Scan for the cell matching the given text and deliver its [X, Y] coordinate at center. 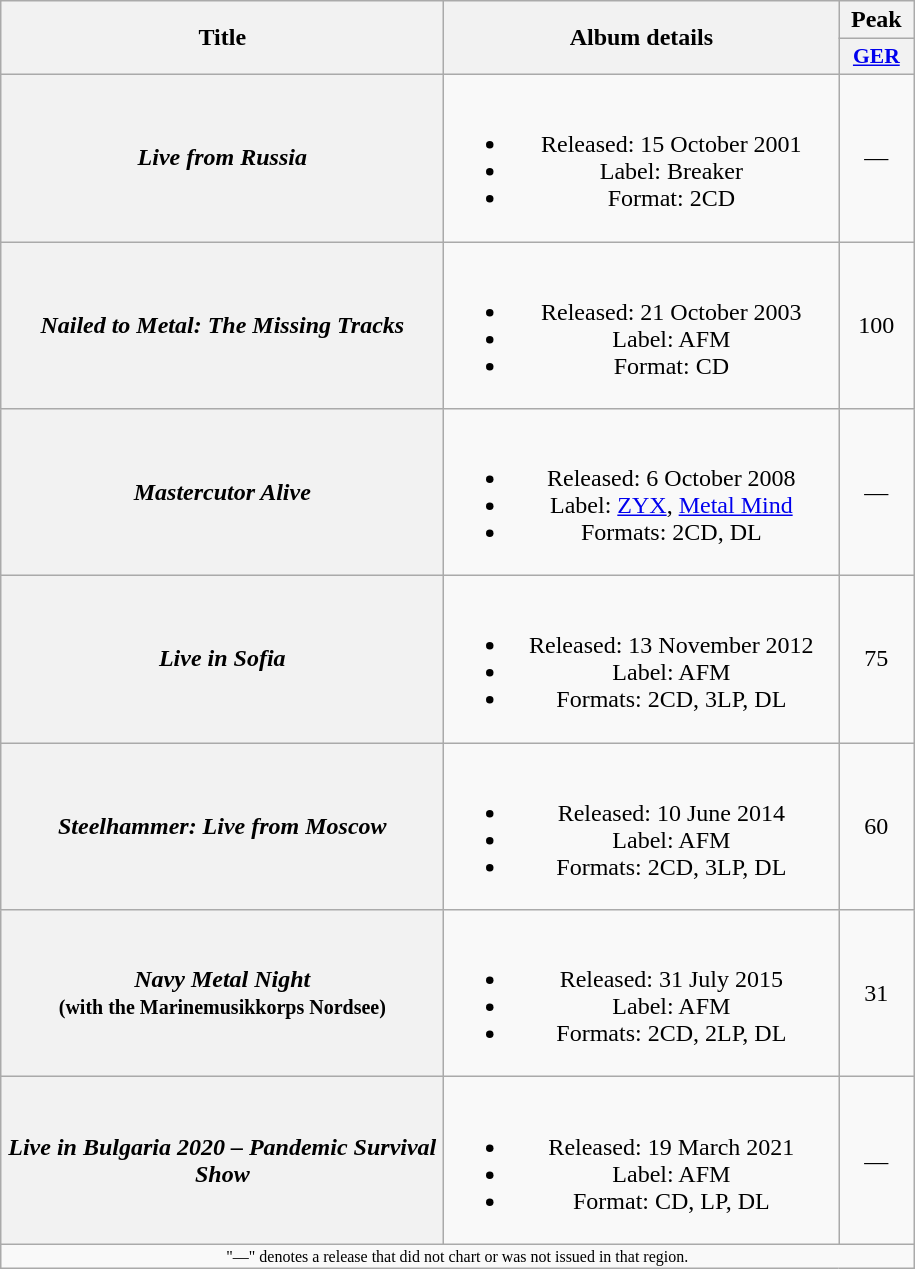
"—" denotes a release that did not chart or was not issued in that region. [458, 1256]
Title [222, 38]
Peak [876, 20]
Released: 10 June 2014Label: AFMFormats: 2CD, 3LP, DL [642, 826]
Live from Russia [222, 158]
75 [876, 660]
Released: 19 March 2021Label: AFMFormat: CD, LP, DL [642, 1160]
Released: 15 October 2001Label: BreakerFormat: 2CD [642, 158]
100 [876, 326]
60 [876, 826]
Live in Bulgaria 2020 – Pandemic Survival Show [222, 1160]
Mastercutor Alive [222, 492]
Live in Sofia [222, 660]
Released: 6 October 2008Label: ZYX, Metal MindFormats: 2CD, DL [642, 492]
Nailed to Metal: The Missing Tracks [222, 326]
Released: 21 October 2003Label: AFMFormat: CD [642, 326]
Album details [642, 38]
Released: 13 November 2012Label: AFMFormats: 2CD, 3LP, DL [642, 660]
GER [876, 57]
Navy Metal Night(with the Marinemusikkorps Nordsee) [222, 994]
31 [876, 994]
Released: 31 July 2015Label: AFMFormats: 2CD, 2LP, DL [642, 994]
Steelhammer: Live from Moscow [222, 826]
